Find where the given text appears and provide that cell's center as (X, Y) coordinate. 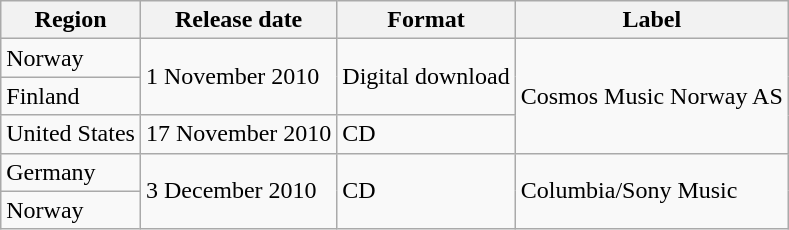
Format (426, 20)
Digital download (426, 77)
Cosmos Music Norway AS (652, 96)
Germany (71, 172)
17 November 2010 (238, 134)
Columbia/Sony Music (652, 191)
3 December 2010 (238, 191)
Release date (238, 20)
1 November 2010 (238, 77)
Finland (71, 96)
United States (71, 134)
Label (652, 20)
Region (71, 20)
